Output the [x, y] coordinate of the center of the cell containing the given text.  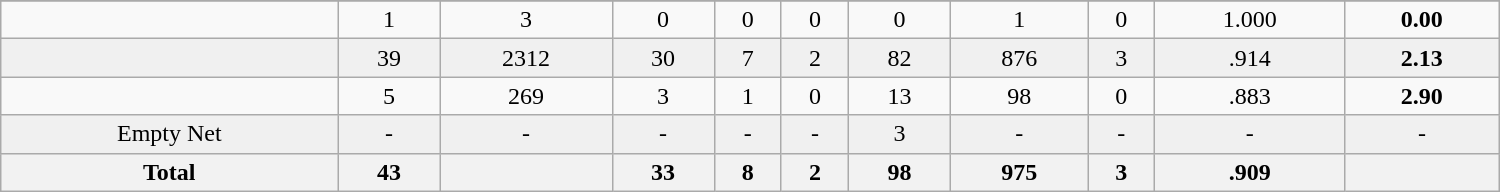
5 [389, 96]
2.90 [1422, 96]
13 [900, 96]
39 [389, 58]
33 [663, 172]
.914 [1250, 58]
2312 [526, 58]
2.13 [1422, 58]
975 [1020, 172]
1.000 [1250, 20]
876 [1020, 58]
8 [748, 172]
0.00 [1422, 20]
Empty Net [170, 134]
43 [389, 172]
82 [900, 58]
30 [663, 58]
.883 [1250, 96]
Total [170, 172]
.909 [1250, 172]
7 [748, 58]
269 [526, 96]
